Provide the [x, y] coordinate of the cell's center where the given text is located.  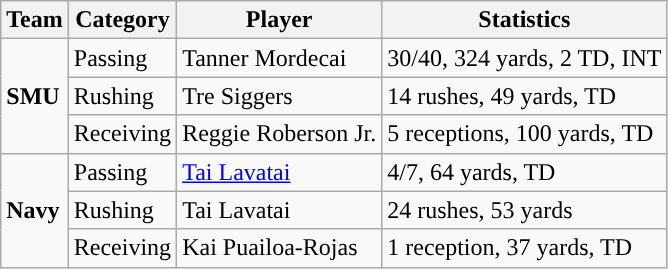
14 rushes, 49 yards, TD [524, 96]
SMU [35, 96]
24 rushes, 53 yards [524, 210]
Navy [35, 210]
Reggie Roberson Jr. [280, 134]
4/7, 64 yards, TD [524, 172]
5 receptions, 100 yards, TD [524, 134]
Tanner Mordecai [280, 58]
Category [122, 20]
30/40, 324 yards, 2 TD, INT [524, 58]
Tre Siggers [280, 96]
Player [280, 20]
Statistics [524, 20]
1 reception, 37 yards, TD [524, 248]
Kai Puailoa-Rojas [280, 248]
Team [35, 20]
